Provide the (x, y) coordinate of the cell's center where the given text is located.  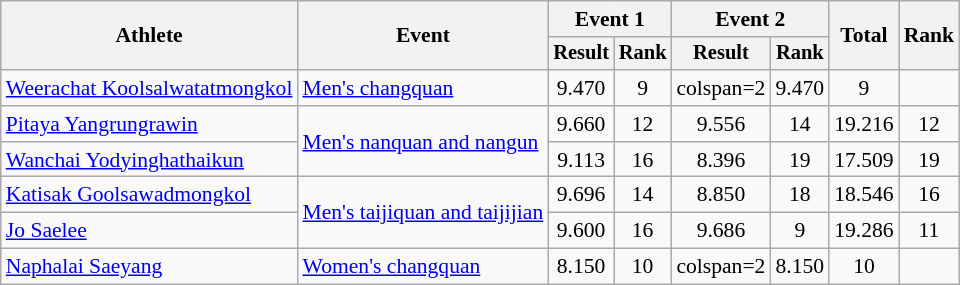
Katisak Goolsawadmongkol (150, 195)
9.696 (581, 195)
18.546 (864, 195)
Men's changquan (422, 88)
Athlete (150, 36)
Total (864, 36)
Event 1 (610, 19)
8.850 (720, 195)
8.396 (720, 160)
Wanchai Yodyinghathaikun (150, 160)
9.660 (581, 124)
Jo Saelee (150, 231)
Naphalai Saeyang (150, 267)
Pitaya Yangrungrawin (150, 124)
9.686 (720, 231)
19.286 (864, 231)
17.509 (864, 160)
Men's taijiquan and taijijian (422, 212)
Women's changquan (422, 267)
9.600 (581, 231)
Men's nanquan and nangun (422, 142)
9.556 (720, 124)
19.216 (864, 124)
11 (930, 231)
Event 2 (750, 19)
Weerachat Koolsalwatatmongkol (150, 88)
18 (800, 195)
9.113 (581, 160)
Event (422, 36)
